From the cell containing the given text, extract its center point as (X, Y) coordinate. 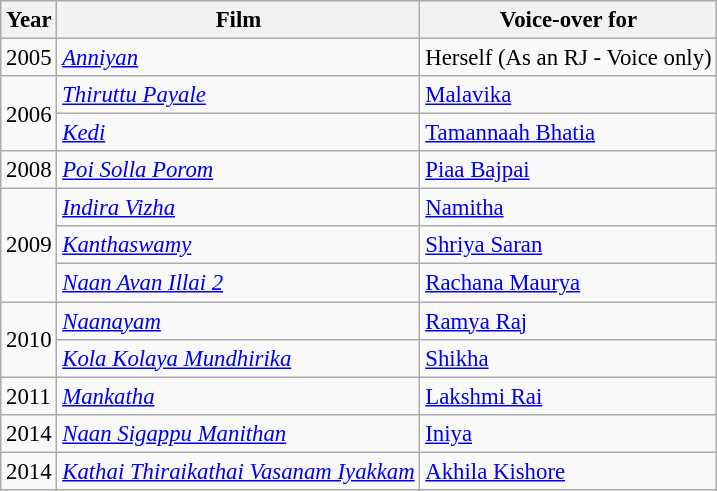
Poi Solla Porom (238, 170)
Mankatha (238, 396)
2005 (29, 58)
Kola Kolaya Mundhirika (238, 358)
Naan Sigappu Manithan (238, 433)
Piaa Bajpai (568, 170)
2011 (29, 396)
2008 (29, 170)
Akhila Kishore (568, 471)
Lakshmi Rai (568, 396)
Film (238, 20)
2010 (29, 340)
Indira Vizha (238, 208)
Thiruttu Payale (238, 95)
Voice-over for (568, 20)
Malavika (568, 95)
Anniyan (238, 58)
Herself (As an RJ - Voice only) (568, 58)
2009 (29, 246)
Tamannaah Bhatia (568, 133)
Ramya Raj (568, 321)
Namitha (568, 208)
2006 (29, 114)
Year (29, 20)
Kanthaswamy (238, 245)
Rachana Maurya (568, 283)
Kathai Thiraikathai Vasanam Iyakkam (238, 471)
Naan Avan Illai 2 (238, 283)
Iniya (568, 433)
Kedi (238, 133)
Shriya Saran (568, 245)
Naanayam (238, 321)
Shikha (568, 358)
